Search for the cell housing the specified text and yield its (x, y) center coordinate. 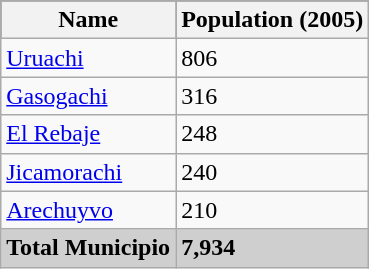
Uruachi (88, 58)
Total Municipio (88, 248)
Population (2005) (272, 20)
Name (88, 20)
El Rebaje (88, 134)
Gasogachi (88, 96)
806 (272, 58)
248 (272, 134)
7,934 (272, 248)
210 (272, 210)
Jicamorachi (88, 172)
316 (272, 96)
240 (272, 172)
Arechuyvo (88, 210)
